Scan for the cell matching the given text and deliver its [X, Y] coordinate at center. 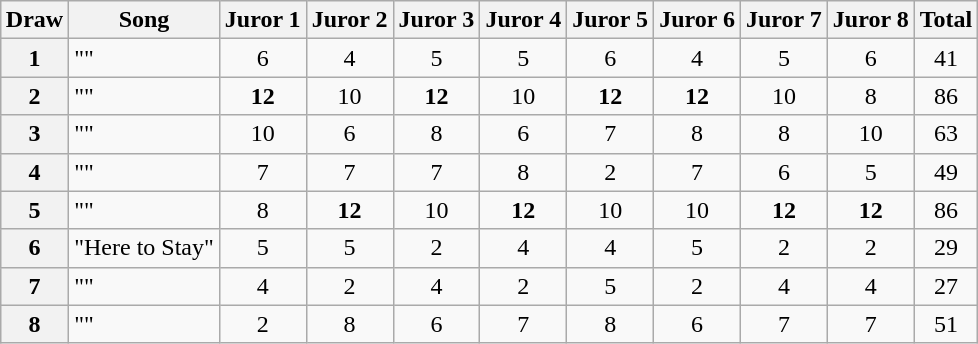
3 [34, 134]
"Here to Stay" [144, 248]
Draw [34, 20]
Total [946, 20]
Juror 6 [698, 20]
1 [34, 58]
41 [946, 58]
Juror 4 [524, 20]
49 [946, 172]
Juror 8 [870, 20]
Song [144, 20]
27 [946, 286]
Juror 5 [610, 20]
Juror 2 [350, 20]
Juror 7 [784, 20]
Juror 3 [436, 20]
51 [946, 324]
63 [946, 134]
29 [946, 248]
Juror 1 [262, 20]
